Return (x, y) of the center of cell containing provided text 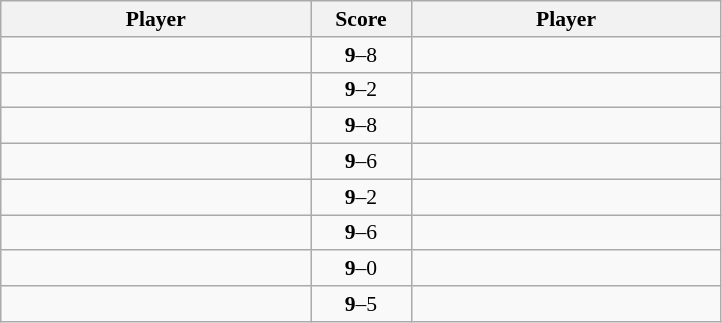
9–5 (361, 304)
Score (361, 19)
9–0 (361, 269)
